Pinpoint the cell where the given text exists, returning its (x, y) midpoint coordinate. 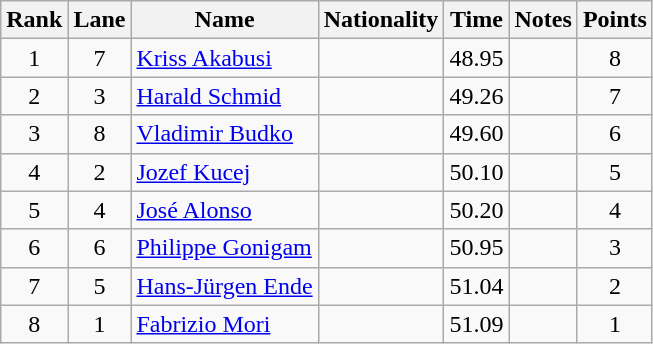
Fabrizio Mori (224, 324)
51.09 (476, 324)
Philippe Gonigam (224, 248)
49.26 (476, 96)
48.95 (476, 58)
Lane (100, 20)
Vladimir Budko (224, 134)
Jozef Kucej (224, 172)
Hans-Jürgen Ende (224, 286)
49.60 (476, 134)
José Alonso (224, 210)
Time (476, 20)
Nationality (381, 20)
Name (224, 20)
50.95 (476, 248)
Kriss Akabusi (224, 58)
51.04 (476, 286)
Harald Schmid (224, 96)
50.20 (476, 210)
Points (614, 20)
Rank (34, 20)
Notes (543, 20)
50.10 (476, 172)
